Detect which cell encompasses the target text, then output its (x, y) center coordinate. 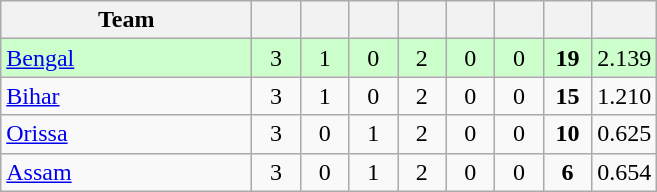
2.139 (624, 58)
15 (568, 96)
Bihar (126, 96)
0.625 (624, 134)
Orissa (126, 134)
10 (568, 134)
6 (568, 172)
Assam (126, 172)
0.654 (624, 172)
Team (126, 20)
Bengal (126, 58)
1.210 (624, 96)
19 (568, 58)
